Locate the cell with the specified text and output its (x, y) center coordinate. 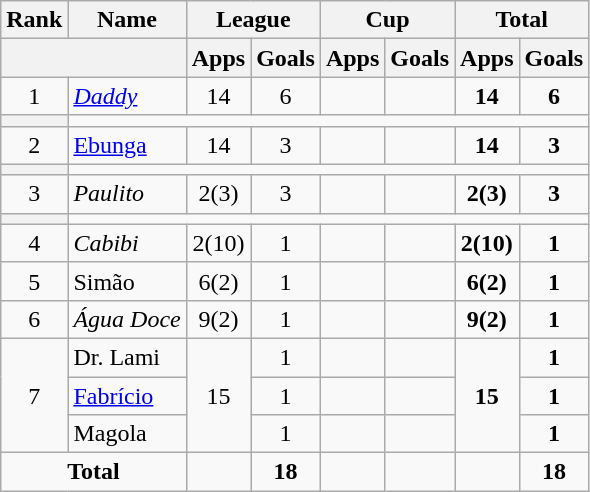
Name (127, 20)
Dr. Lami (127, 357)
5 (34, 281)
2 (34, 145)
Ebunga (127, 145)
Rank (34, 20)
7 (34, 395)
Daddy (127, 96)
Cabibi (127, 243)
4 (34, 243)
Fabrício (127, 395)
Simão (127, 281)
Paulito (127, 194)
Água Doce (127, 319)
Magola (127, 434)
Cup (387, 20)
League (253, 20)
